Output the (x, y) coordinate of the center of the cell containing the given text.  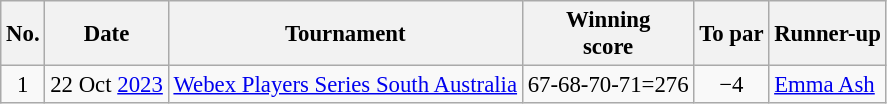
Emma Ash (828, 85)
To par (732, 34)
Webex Players Series South Australia (345, 85)
−4 (732, 85)
22 Oct 2023 (106, 85)
1 (23, 85)
Date (106, 34)
Runner-up (828, 34)
No. (23, 34)
Tournament (345, 34)
Winningscore (608, 34)
67-68-70-71=276 (608, 85)
